Scan for the cell matching the given text and deliver its [X, Y] coordinate at center. 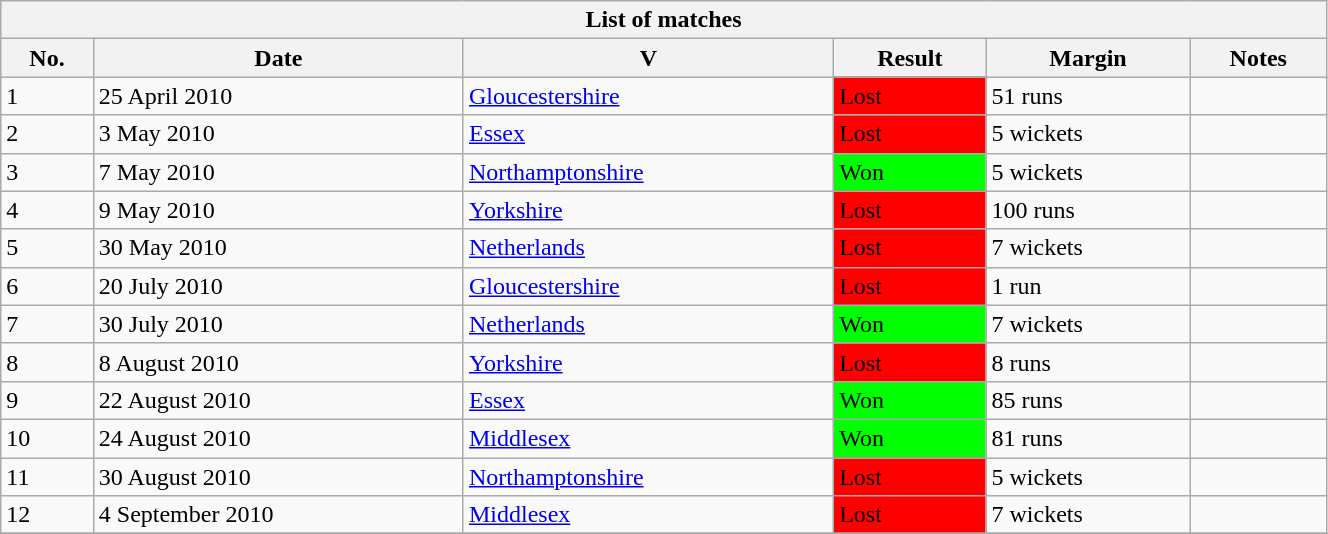
6 [48, 286]
30 May 2010 [278, 248]
12 [48, 515]
24 August 2010 [278, 438]
85 runs [1088, 400]
8 August 2010 [278, 362]
7 May 2010 [278, 172]
4 September 2010 [278, 515]
51 runs [1088, 96]
30 July 2010 [278, 324]
Margin [1088, 58]
10 [48, 438]
1 run [1088, 286]
9 May 2010 [278, 210]
List of matches [664, 20]
22 August 2010 [278, 400]
20 July 2010 [278, 286]
25 April 2010 [278, 96]
No. [48, 58]
8 [48, 362]
Notes [1258, 58]
100 runs [1088, 210]
30 August 2010 [278, 477]
9 [48, 400]
V [648, 58]
2 [48, 134]
3 May 2010 [278, 134]
4 [48, 210]
7 [48, 324]
5 [48, 248]
81 runs [1088, 438]
Result [910, 58]
Date [278, 58]
8 runs [1088, 362]
11 [48, 477]
3 [48, 172]
1 [48, 96]
